Determine the (X, Y) coordinate at the center of the cell enclosing the given text.  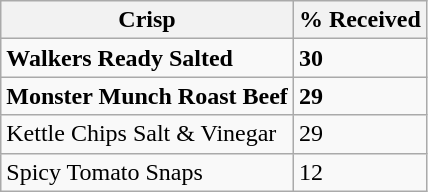
Kettle Chips Salt & Vinegar (148, 134)
Walkers Ready Salted (148, 58)
Spicy Tomato Snaps (148, 172)
% Received (360, 20)
Monster Munch Roast Beef (148, 96)
Crisp (148, 20)
12 (360, 172)
30 (360, 58)
